Provide the (X, Y) coordinate of the cell's center where the given text is located.  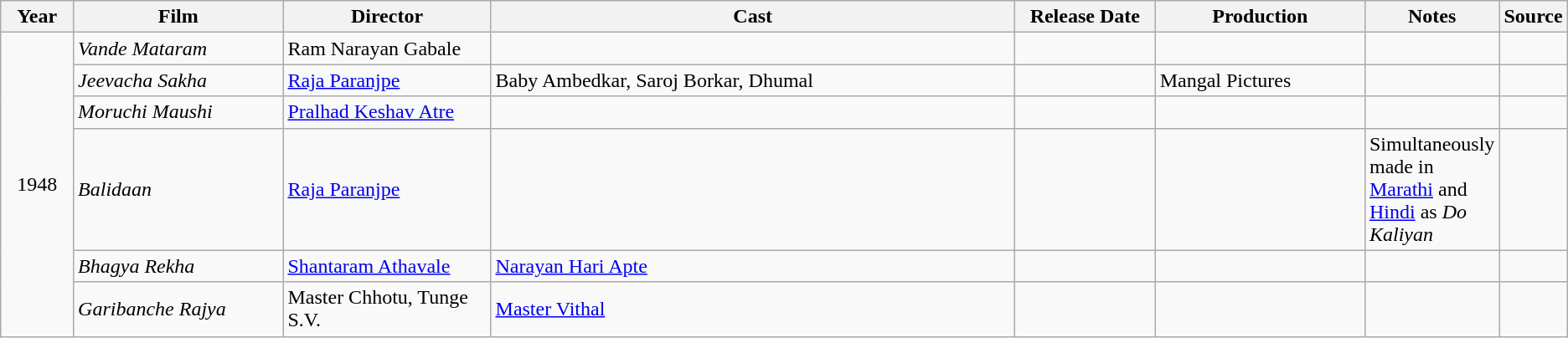
Director (387, 17)
Pralhad Keshav Atre (387, 112)
Notes (1431, 17)
Release Date (1085, 17)
Shantaram Athavale (387, 266)
Moruchi Maushi (178, 112)
Garibanche Rajya (178, 310)
Ram Narayan Gabale (387, 49)
Baby Ambedkar, Saroj Borkar, Dhumal (752, 80)
Production (1260, 17)
Year (37, 17)
Bhagya Rekha (178, 266)
Simultaneously made in Marathi and Hindi as Do Kaliyan (1431, 189)
1948 (37, 184)
Source (1533, 17)
Narayan Hari Apte (752, 266)
Jeevacha Sakha (178, 80)
Cast (752, 17)
Mangal Pictures (1260, 80)
Master Vithal (752, 310)
Film (178, 17)
Vande Mataram (178, 49)
Balidaan (178, 189)
Master Chhotu, Tunge S.V. (387, 310)
